Capture the cell that displays the provided text and extract its (x, y) central coordinate. 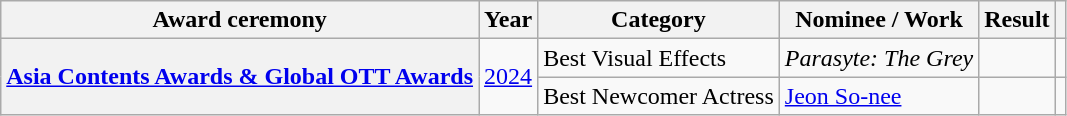
Year (508, 20)
Best Newcomer Actress (659, 96)
Category (659, 20)
Result (1017, 20)
2024 (508, 77)
Award ceremony (240, 20)
Parasyte: The Grey (878, 58)
Nominee / Work (878, 20)
Jeon So-nee (878, 96)
Best Visual Effects (659, 58)
Asia Contents Awards & Global OTT Awards (240, 77)
